From the cell containing the given text, extract its center point as (x, y) coordinate. 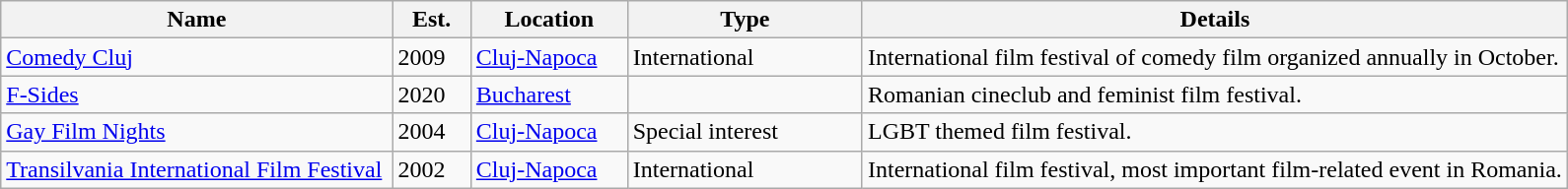
Transilvania International Film Festival (197, 169)
Type (745, 20)
2004 (432, 132)
Name (197, 20)
Romanian cineclub and feminist film festival. (1215, 94)
International film festival, most important film-related event in Romania. (1215, 169)
International film festival of comedy film organized annually in October. (1215, 57)
Special interest (745, 132)
Gay Film Nights (197, 132)
Location (548, 20)
Est. (432, 20)
Details (1215, 20)
Bucharest (548, 94)
2002 (432, 169)
2020 (432, 94)
LGBT themed film festival. (1215, 132)
Comedy Cluj (197, 57)
2009 (432, 57)
F-Sides (197, 94)
